For the text-containing cell, return its midpoint in (X, Y) coordinate format. 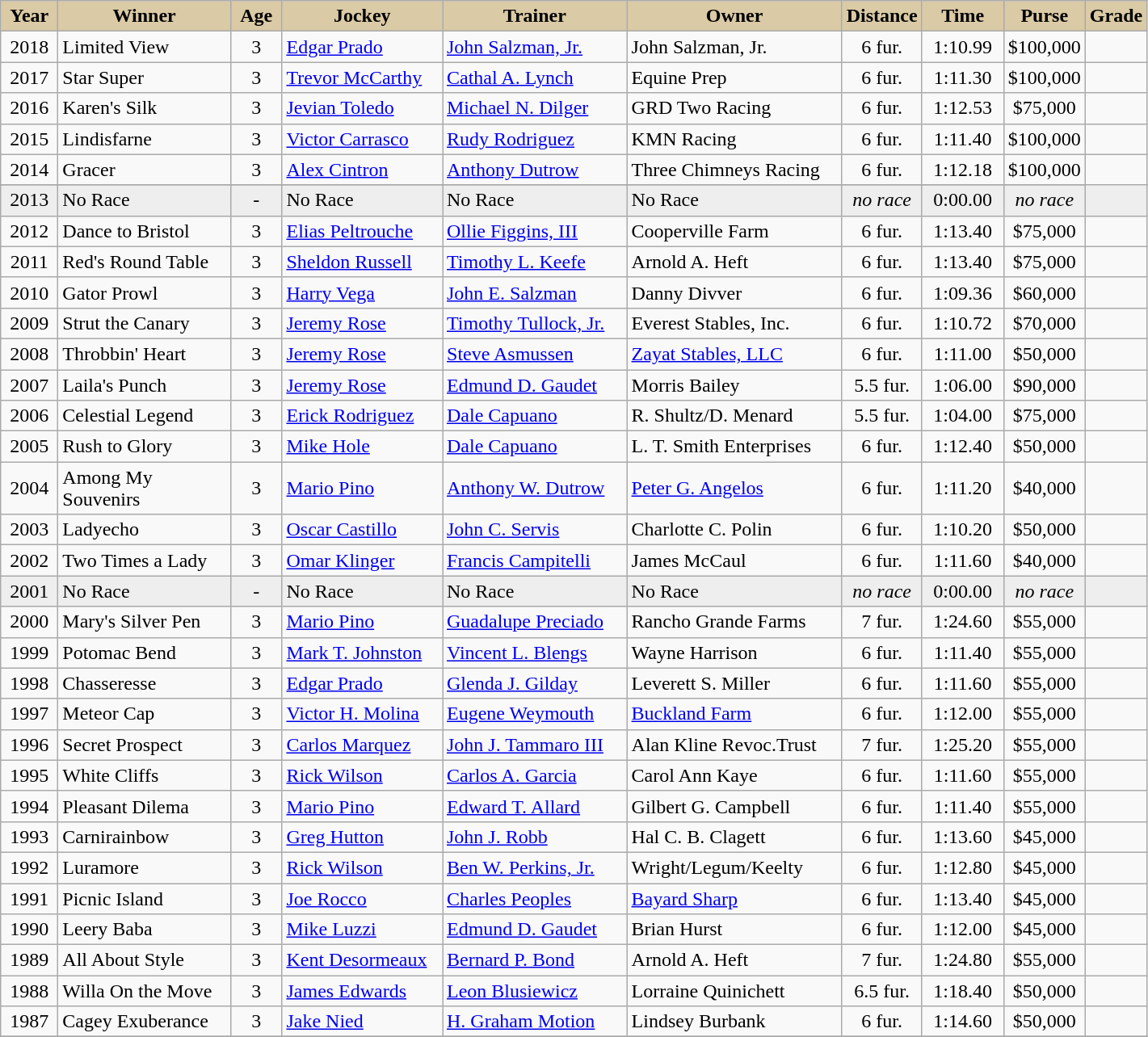
Karen's Silk (145, 108)
Jevian Toledo (362, 108)
1:13.60 (963, 837)
1:10.99 (963, 47)
Carlos Marquez (362, 745)
Ben W. Perkins, Jr. (535, 867)
2009 (29, 323)
2007 (29, 385)
Luramore (145, 867)
Mary's Silver Pen (145, 622)
Ladyecho (145, 530)
2016 (29, 108)
Purse (1044, 16)
Leery Baba (145, 930)
Gilbert G. Campbell (734, 806)
1:06.00 (963, 385)
1994 (29, 806)
H. Graham Motion (535, 1022)
Jake Nied (362, 1022)
2011 (29, 262)
Cagey Exuberance (145, 1022)
Carnirainbow (145, 837)
Edward T. Allard (535, 806)
Laila's Punch (145, 385)
Meteor Cap (145, 714)
Carol Ann Kaye (734, 775)
Rancho Grande Farms (734, 622)
Rush to Glory (145, 447)
Potomac Bend (145, 653)
Mike Luzzi (362, 930)
Guadalupe Preciado (535, 622)
1995 (29, 775)
Omar Klinger (362, 560)
Lindsey Burbank (734, 1022)
Winner (145, 16)
James Edwards (362, 991)
Celestial Legend (145, 416)
1:10.20 (963, 530)
1998 (29, 683)
Age (256, 16)
2012 (29, 231)
Michael N. Dilger (535, 108)
Cathal A. Lynch (535, 78)
Zayat Stables, LLC (734, 354)
Gracer (145, 170)
Elias Peltrouche (362, 231)
Grade (1116, 16)
Chasseresse (145, 683)
1993 (29, 837)
2003 (29, 530)
Erick Rodriguez (362, 416)
1:12.53 (963, 108)
Glenda J. Gilday (535, 683)
John J. Robb (535, 837)
2002 (29, 560)
Sheldon Russell (362, 262)
Alan Kline Revoc.Trust (734, 745)
2013 (29, 200)
Rudy Rodriguez (535, 139)
All About Style (145, 960)
Trevor McCarthy (362, 78)
Carlos A. Garcia (535, 775)
Gator Prowl (145, 292)
Joe Rocco (362, 899)
Willa On the Move (145, 991)
2000 (29, 622)
John C. Servis (535, 530)
Leon Blusiewicz (535, 991)
1999 (29, 653)
Greg Hutton (362, 837)
Danny Divver (734, 292)
Charlotte C. Polin (734, 530)
Ollie Figgins, III (535, 231)
1:24.60 (963, 622)
Lorraine Quinichett (734, 991)
2015 (29, 139)
Kent Desormeaux (362, 960)
Timothy Tullock, Jr. (535, 323)
Lindisfarne (145, 139)
Two Times a Lady (145, 560)
2010 (29, 292)
Victor Carrasco (362, 139)
1:04.00 (963, 416)
Leverett S. Miller (734, 683)
2004 (29, 488)
1991 (29, 899)
1990 (29, 930)
Anthony W. Dutrow (535, 488)
$60,000 (1044, 292)
Year (29, 16)
2006 (29, 416)
Dance to Bristol (145, 231)
Buckland Farm (734, 714)
Oscar Castillo (362, 530)
Bernard P. Bond (535, 960)
Eugene Weymouth (535, 714)
Star Super (145, 78)
Steve Asmussen (535, 354)
Distance (882, 16)
2017 (29, 78)
1:25.20 (963, 745)
1996 (29, 745)
Harry Vega (362, 292)
Wright/Legum/Keelty (734, 867)
1:12.80 (963, 867)
Bayard Sharp (734, 899)
James McCaul (734, 560)
Cooperville Farm (734, 231)
Mark T. Johnston (362, 653)
Anthony Dutrow (535, 170)
Hal C. B. Clagett (734, 837)
1987 (29, 1022)
Trainer (535, 16)
2005 (29, 447)
John J. Tammaro III (535, 745)
Throbbin' Heart (145, 354)
1992 (29, 867)
1:24.80 (963, 960)
Victor H. Molina (362, 714)
1:10.72 (963, 323)
2001 (29, 591)
1:09.36 (963, 292)
Morris Bailey (734, 385)
Wayne Harrison (734, 653)
Time (963, 16)
2008 (29, 354)
$70,000 (1044, 323)
2018 (29, 47)
Secret Prospect (145, 745)
Among My Souvenirs (145, 488)
Everest Stables, Inc. (734, 323)
$90,000 (1044, 385)
Owner (734, 16)
Francis Campitelli (535, 560)
Timothy L. Keefe (535, 262)
Red's Round Table (145, 262)
6.5 fur. (882, 991)
1997 (29, 714)
GRD Two Racing (734, 108)
Peter G. Angelos (734, 488)
Mike Hole (362, 447)
Strut the Canary (145, 323)
1:12.40 (963, 447)
Charles Peoples (535, 899)
Picnic Island (145, 899)
Jockey (362, 16)
Pleasant Dilema (145, 806)
2014 (29, 170)
1989 (29, 960)
1:11.30 (963, 78)
L. T. Smith Enterprises (734, 447)
Equine Prep (734, 78)
Alex Cintron (362, 170)
1988 (29, 991)
Vincent L. Blengs (535, 653)
White Cliffs (145, 775)
John E. Salzman (535, 292)
1:11.00 (963, 354)
1:14.60 (963, 1022)
1:11.20 (963, 488)
1:12.18 (963, 170)
Limited View (145, 47)
KMN Racing (734, 139)
R. Shultz/D. Menard (734, 416)
1:18.40 (963, 991)
Brian Hurst (734, 930)
Three Chimneys Racing (734, 170)
